Capture the cell that displays the provided text and extract its [x, y] central coordinate. 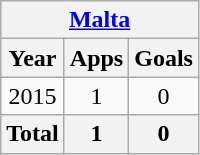
Year [33, 58]
Goals [164, 58]
Apps [96, 58]
Total [33, 134]
2015 [33, 96]
Malta [100, 20]
